Pinpoint the cell where the given text exists, returning its [X, Y] midpoint coordinate. 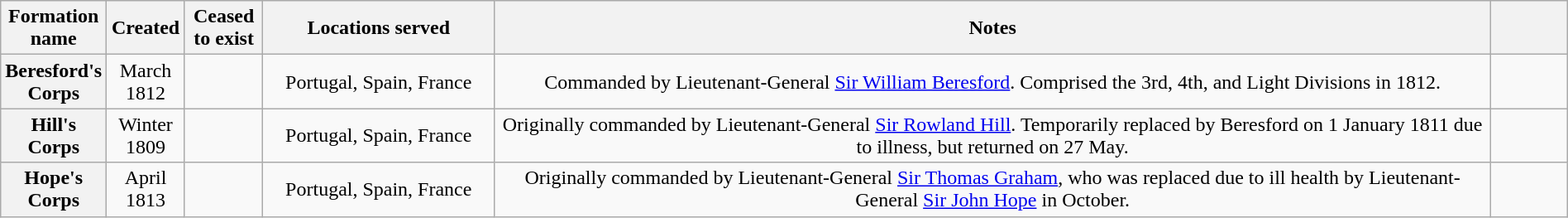
Locations served [379, 28]
Created [146, 28]
Beresford's Corps [54, 81]
Notes [992, 28]
Hill's Corps [54, 136]
Formation name [54, 28]
Originally commanded by Lieutenant-General Sir Thomas Graham, who was replaced due to ill health by Lieutenant-General Sir John Hope in October. [992, 189]
Ceased to exist [223, 28]
March 1812 [146, 81]
Winter 1809 [146, 136]
Commanded by Lieutenant-General Sir William Beresford. Comprised the 3rd, 4th, and Light Divisions in 1812. [992, 81]
April 1813 [146, 189]
Hope's Corps [54, 189]
